From the cell containing the given text, extract its center point as (x, y) coordinate. 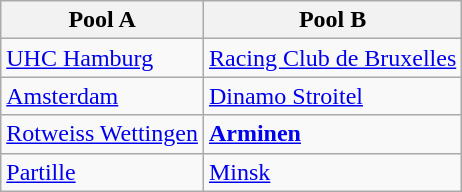
Dinamo Stroitel (332, 96)
Pool A (102, 20)
Arminen (332, 134)
Pool B (332, 20)
Racing Club de Bruxelles (332, 58)
UHC Hamburg (102, 58)
Minsk (332, 172)
Amsterdam (102, 96)
Rotweiss Wettingen (102, 134)
Partille (102, 172)
